Provide the [X, Y] coordinate of the cell's center where the given text is located.  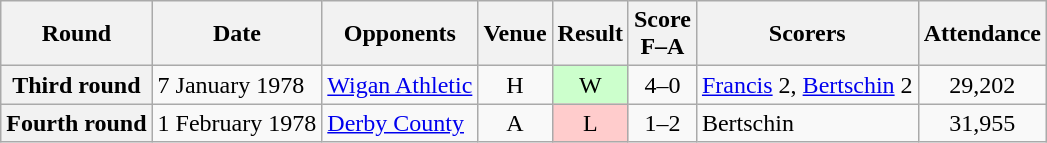
Fourth round [76, 123]
31,955 [982, 123]
W [590, 85]
Third round [76, 85]
29,202 [982, 85]
Round [76, 34]
Bertschin [807, 123]
Francis 2, Bertschin 2 [807, 85]
Result [590, 34]
1 February 1978 [237, 123]
1–2 [662, 123]
Scorers [807, 34]
Venue [515, 34]
4–0 [662, 85]
A [515, 123]
ScoreF–A [662, 34]
7 January 1978 [237, 85]
Opponents [400, 34]
L [590, 123]
Wigan Athletic [400, 85]
H [515, 85]
Attendance [982, 34]
Date [237, 34]
Derby County [400, 123]
